Search for the cell housing the specified text and yield its [x, y] center coordinate. 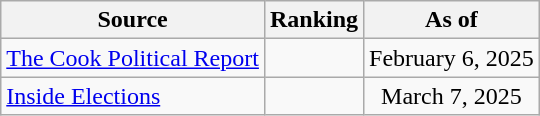
February 6, 2025 [452, 58]
The Cook Political Report [133, 58]
Source [133, 20]
As of [452, 20]
Ranking [314, 20]
March 7, 2025 [452, 96]
Inside Elections [133, 96]
